Identify which cell holds the provided text, then report its [x, y] central coordinate. 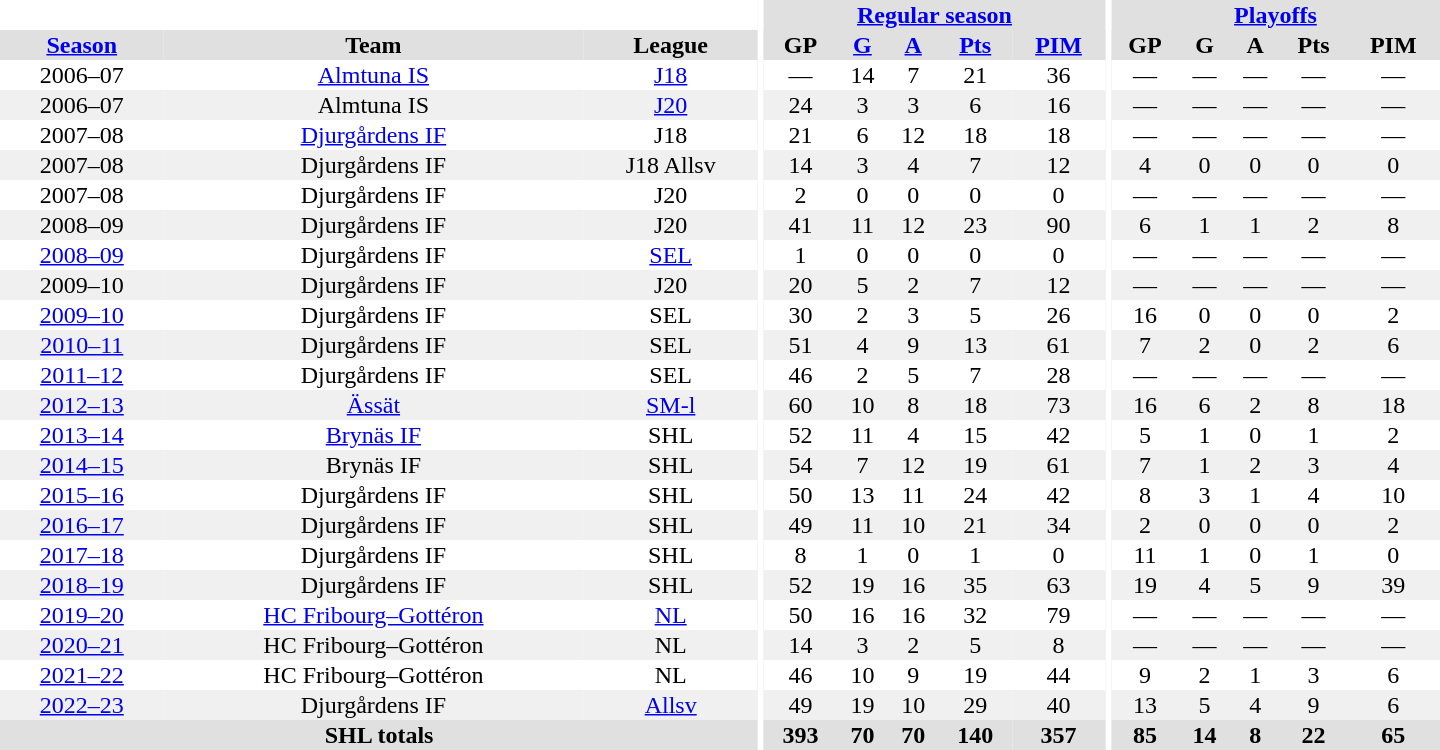
29 [976, 705]
League [670, 45]
28 [1058, 375]
357 [1058, 735]
30 [800, 315]
SHL totals [379, 735]
23 [976, 225]
54 [800, 465]
Team [374, 45]
73 [1058, 405]
20 [800, 285]
Season [82, 45]
2012–13 [82, 405]
63 [1058, 585]
J18 Allsv [670, 165]
2020–21 [82, 645]
2017–18 [82, 555]
79 [1058, 615]
2014–15 [82, 465]
39 [1393, 585]
2021–22 [82, 675]
Playoffs [1276, 15]
15 [976, 435]
393 [800, 735]
Allsv [670, 705]
140 [976, 735]
41 [800, 225]
2018–19 [82, 585]
32 [976, 615]
36 [1058, 75]
2011–12 [82, 375]
44 [1058, 675]
40 [1058, 705]
35 [976, 585]
26 [1058, 315]
90 [1058, 225]
2015–16 [82, 495]
SM-l [670, 405]
65 [1393, 735]
Regular season [934, 15]
2013–14 [82, 435]
85 [1145, 735]
22 [1314, 735]
2016–17 [82, 525]
2019–20 [82, 615]
Ässät [374, 405]
51 [800, 345]
2010–11 [82, 345]
34 [1058, 525]
2022–23 [82, 705]
60 [800, 405]
